Detect which cell encompasses the target text, then output its [X, Y] center coordinate. 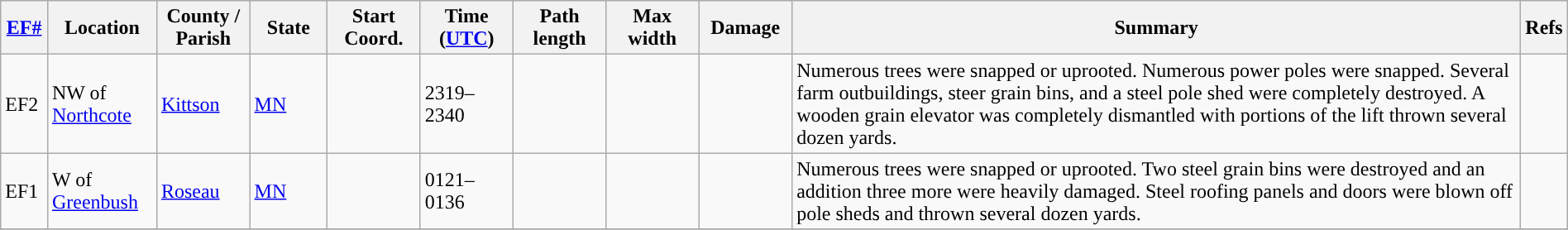
EF2 [25, 104]
0121–0136 [466, 191]
EF# [25, 28]
Kittson [203, 104]
EF1 [25, 191]
County / Parish [203, 28]
Time (UTC) [466, 28]
W of Greenbush [102, 191]
2319–2340 [466, 104]
Max width [653, 28]
Refs [1545, 28]
Damage [746, 28]
State [289, 28]
Start Coord. [374, 28]
Location [102, 28]
Path length [559, 28]
Summary [1156, 28]
Roseau [203, 191]
NW of Northcote [102, 104]
